Determine the (X, Y) coordinate at the center of the cell enclosing the given text.  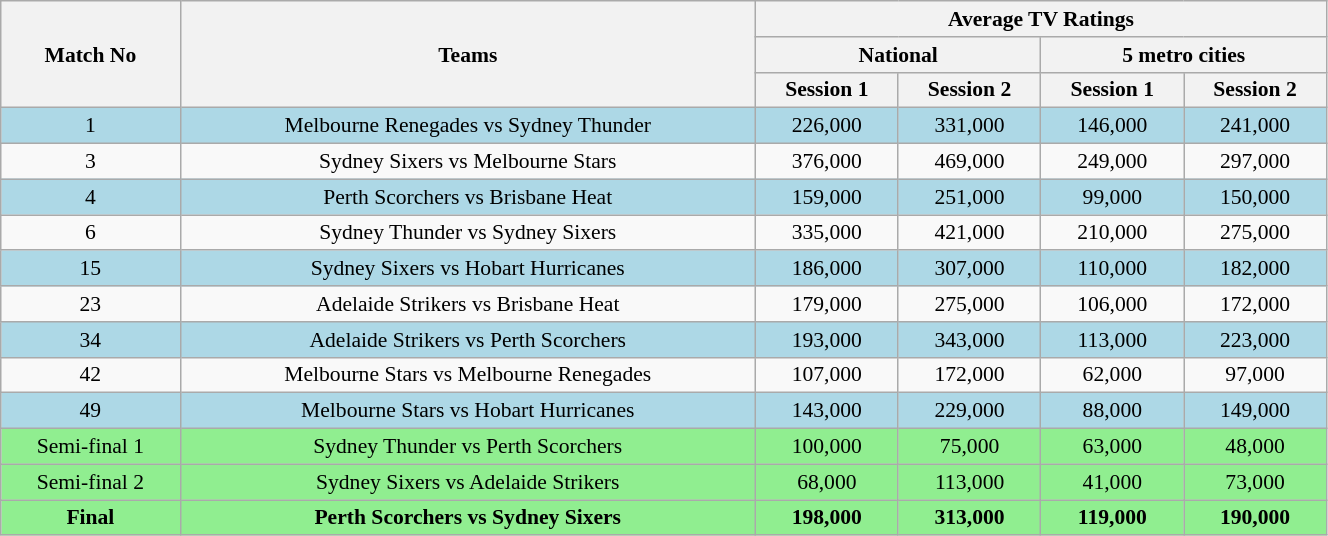
68,000 (826, 482)
251,000 (970, 197)
229,000 (970, 411)
4 (90, 197)
Perth Scorchers vs Brisbane Heat (468, 197)
Match No (90, 54)
63,000 (1112, 447)
182,000 (1256, 269)
6 (90, 233)
331,000 (970, 126)
226,000 (826, 126)
Melbourne Stars vs Melbourne Renegades (468, 375)
42 (90, 375)
15 (90, 269)
335,000 (826, 233)
297,000 (1256, 162)
223,000 (1256, 340)
34 (90, 340)
Teams (468, 54)
National (898, 55)
179,000 (826, 304)
313,000 (970, 518)
Sydney Sixers vs Melbourne Stars (468, 162)
75,000 (970, 447)
110,000 (1112, 269)
Melbourne Stars vs Hobart Hurricanes (468, 411)
62,000 (1112, 375)
210,000 (1112, 233)
376,000 (826, 162)
Sydney Sixers vs Hobart Hurricanes (468, 269)
190,000 (1256, 518)
Final (90, 518)
Adelaide Strikers vs Brisbane Heat (468, 304)
41,000 (1112, 482)
Semi-final 2 (90, 482)
198,000 (826, 518)
107,000 (826, 375)
143,000 (826, 411)
249,000 (1112, 162)
421,000 (970, 233)
73,000 (1256, 482)
343,000 (970, 340)
193,000 (826, 340)
119,000 (1112, 518)
97,000 (1256, 375)
149,000 (1256, 411)
99,000 (1112, 197)
5 metro cities (1184, 55)
Sydney Sixers vs Adelaide Strikers (468, 482)
100,000 (826, 447)
307,000 (970, 269)
Adelaide Strikers vs Perth Scorchers (468, 340)
Perth Scorchers vs Sydney Sixers (468, 518)
1 (90, 126)
159,000 (826, 197)
88,000 (1112, 411)
146,000 (1112, 126)
Semi-final 1 (90, 447)
150,000 (1256, 197)
23 (90, 304)
469,000 (970, 162)
Melbourne Renegades vs Sydney Thunder (468, 126)
241,000 (1256, 126)
Average TV Ratings (1040, 19)
48,000 (1256, 447)
186,000 (826, 269)
Sydney Thunder vs Perth Scorchers (468, 447)
3 (90, 162)
49 (90, 411)
Sydney Thunder vs Sydney Sixers (468, 233)
106,000 (1112, 304)
